Output the [x, y] coordinate of the center of the cell containing the given text.  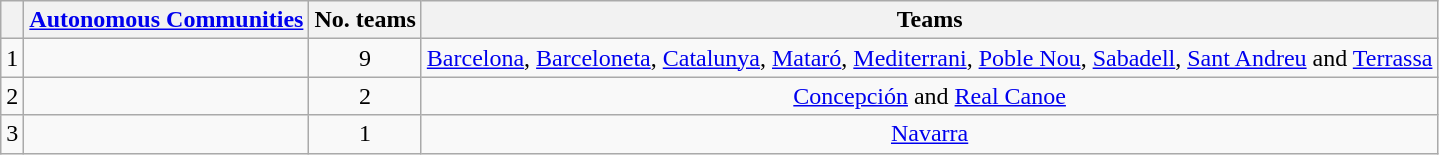
Barcelona, Barceloneta, Catalunya, Mataró, Mediterrani, Poble Nou, Sabadell, Sant Andreu and Terrassa [930, 58]
Navarra [930, 134]
Concepción and Real Canoe [930, 96]
No. teams [365, 20]
Teams [930, 20]
3 [12, 134]
9 [365, 58]
Autonomous Communities [166, 20]
